Locate the cell with the specified text and output its [x, y] center coordinate. 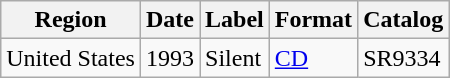
Region [71, 20]
Label [235, 20]
CD [313, 58]
1993 [170, 58]
Format [313, 20]
Date [170, 20]
United States [71, 58]
Silent [235, 58]
Catalog [404, 20]
SR9334 [404, 58]
